Extract the (X, Y) coordinate from the center of the cell holding the provided text.  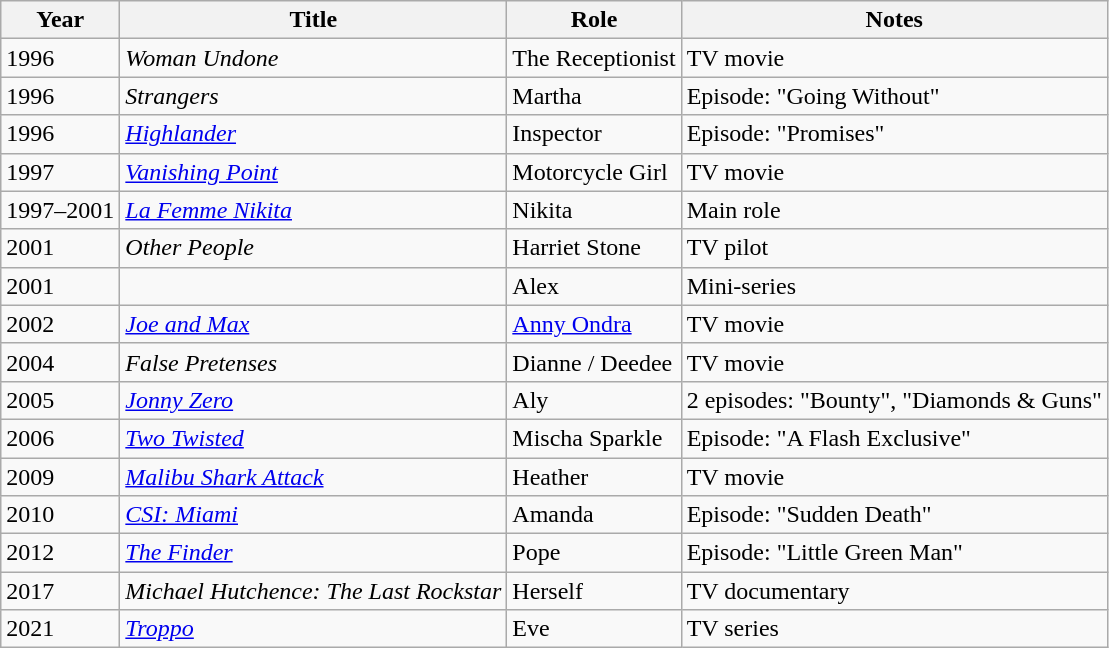
Episode: "Promises" (894, 134)
Title (314, 20)
Strangers (314, 96)
La Femme Nikita (314, 210)
2009 (60, 477)
2005 (60, 400)
Martha (594, 96)
False Pretenses (314, 362)
Harriet Stone (594, 248)
Woman Undone (314, 58)
2010 (60, 515)
Michael Hutchence: The Last Rockstar (314, 591)
Dianne / Deedee (594, 362)
Vanishing Point (314, 172)
2006 (60, 438)
The Finder (314, 553)
TV documentary (894, 591)
Nikita (594, 210)
Malibu Shark Attack (314, 477)
2004 (60, 362)
The Receptionist (594, 58)
Notes (894, 20)
2017 (60, 591)
Motorcycle Girl (594, 172)
CSI: Miami (314, 515)
Episode: "A Flash Exclusive" (894, 438)
Heather (594, 477)
Herself (594, 591)
Pope (594, 553)
Amanda (594, 515)
Mischa Sparkle (594, 438)
Episode: "Going Without" (894, 96)
Highlander (314, 134)
2021 (60, 629)
Year (60, 20)
TV pilot (894, 248)
Main role (894, 210)
Mini-series (894, 286)
Eve (594, 629)
Jonny Zero (314, 400)
Role (594, 20)
Two Twisted (314, 438)
2002 (60, 324)
TV series (894, 629)
2 episodes: "Bounty", "Diamonds & Guns" (894, 400)
2012 (60, 553)
Alex (594, 286)
1997–2001 (60, 210)
Joe and Max (314, 324)
Aly (594, 400)
Other People (314, 248)
Anny Ondra (594, 324)
Episode: "Sudden Death" (894, 515)
Troppo (314, 629)
Inspector (594, 134)
Episode: "Little Green Man" (894, 553)
1997 (60, 172)
